Return [X, Y] of the center of cell containing provided text 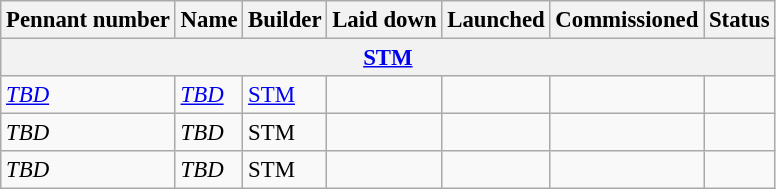
Pennant number [88, 20]
Commissioned [627, 20]
Launched [496, 20]
Name [209, 20]
Builder [285, 20]
Laid down [384, 20]
Status [740, 20]
